Capture the cell that displays the provided text and extract its (X, Y) central coordinate. 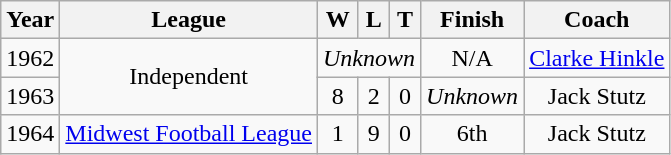
Finish (472, 20)
1962 (30, 58)
Independent (189, 77)
Coach (597, 20)
Clarke Hinkle (597, 58)
8 (338, 96)
9 (374, 134)
2 (374, 96)
6th (472, 134)
Year (30, 20)
T (404, 20)
1 (338, 134)
Midwest Football League (189, 134)
League (189, 20)
W (338, 20)
1964 (30, 134)
L (374, 20)
1963 (30, 96)
N/A (472, 58)
